Detect which cell encompasses the target text, then output its [x, y] center coordinate. 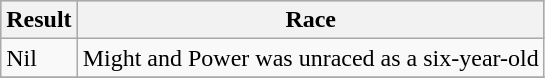
Result [39, 20]
Nil [39, 58]
Race [310, 20]
Might and Power was unraced as a six-year-old [310, 58]
